Locate the cell with the specified text and output its [x, y] center coordinate. 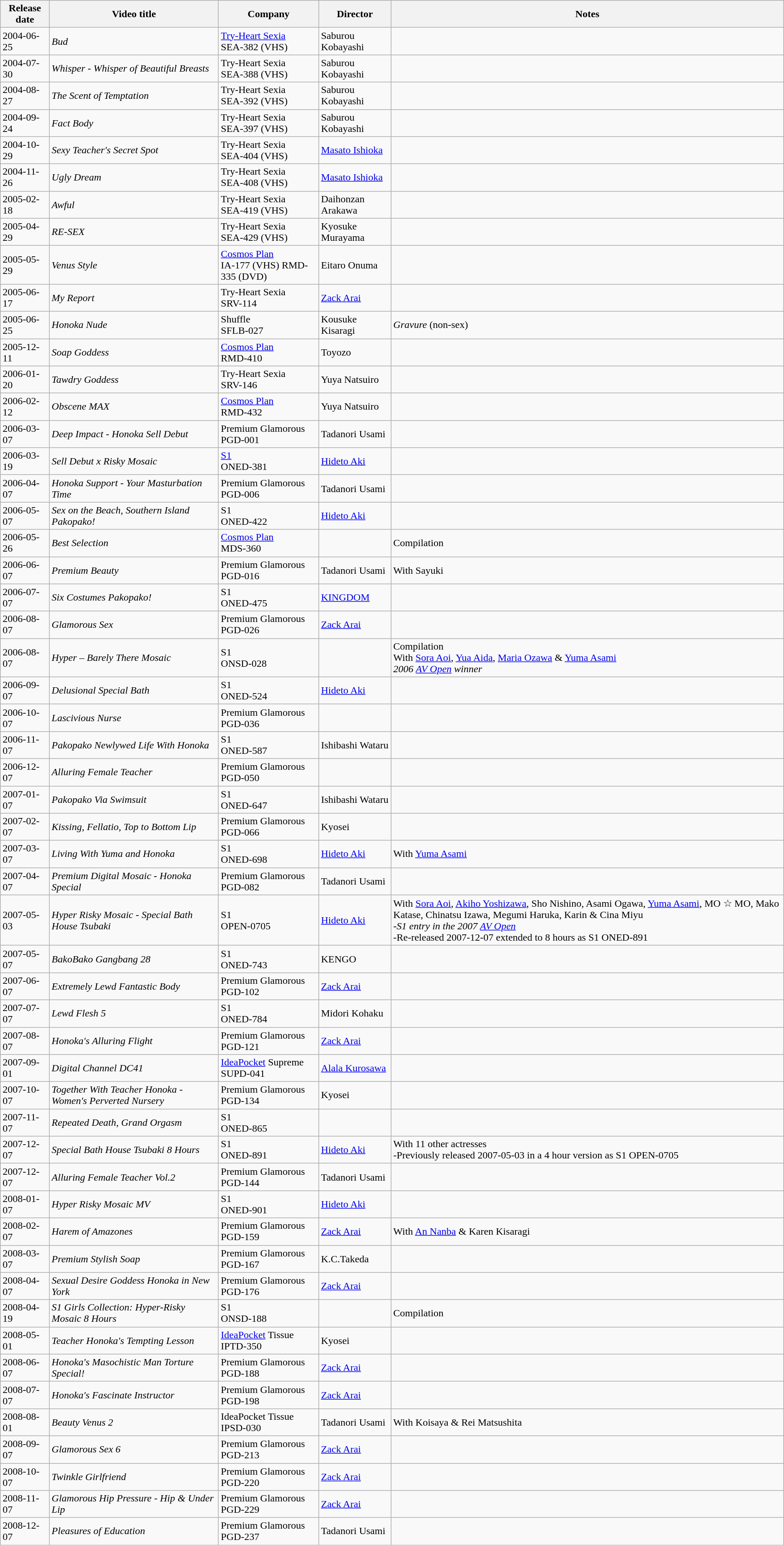
Premium GlamorousPGD-026 [269, 625]
Together With Teacher Honoka - Women's Perverted Nursery [134, 1096]
2008-05-01 [25, 1340]
Delusional Special Bath [134, 690]
Pleasures of Education [134, 1531]
BakoBako Gangbang 28 [134, 959]
Release date [25, 14]
Premium GlamorousPGD-159 [269, 1231]
2008-10-07 [25, 1477]
S1ONED-587 [269, 745]
Sexy Teacher's Secret Spot [134, 150]
Premium GlamorousPGD-144 [269, 1177]
Video title [134, 14]
Bud [134, 41]
2006-01-20 [25, 379]
Honoka's Masochistic Man Torture Special! [134, 1368]
Try-Heart SexiaSEA-392 (VHS) [269, 95]
Premium GlamorousPGD-237 [269, 1531]
Sell Debut x Risky Mosaic [134, 462]
2005-12-11 [25, 352]
Ugly Dream [134, 178]
Alluring Female Teacher [134, 772]
2005-04-29 [25, 232]
Glamorous Sex [134, 625]
2006-10-07 [25, 718]
Alluring Female Teacher Vol.2 [134, 1177]
2005-05-29 [25, 265]
IdeaPocket Supreme SUPD-041 [269, 1068]
Glamorous Sex 6 [134, 1449]
Lewd Flesh 5 [134, 1014]
ShuffleSFLB-027 [269, 325]
With 11 other actresses-Previously released 2007-05-03 in a 4 hour version as S1 OPEN-0705 [588, 1150]
Honoka Support - Your Masturbation Time [134, 488]
Cosmos PlanRMD-410 [269, 352]
Honoka's Alluring Flight [134, 1040]
Premium GlamorousPGD-102 [269, 986]
Sexual Desire Goddess Honoka in New York [134, 1286]
Cosmos PlanMDS-360 [269, 543]
S1ONED-475 [269, 597]
Sex on the Beach, Southern Island Pakopako! [134, 516]
Lascivious Nurse [134, 718]
Best Selection [134, 543]
RE-SEX [134, 232]
KENGO [355, 959]
2008-02-07 [25, 1231]
Try-Heart SexiaSEA-408 (VHS) [269, 178]
2004-10-29 [25, 150]
2004-06-25 [25, 41]
Premium GlamorousPGD-016 [269, 570]
Premium GlamorousPGD-213 [269, 1449]
With Yuma Asami [588, 854]
Twinkle Girlfriend [134, 1477]
S1ONED-698 [269, 854]
Cosmos PlanIA-177 (VHS) RMD-335 (DVD) [269, 265]
Beauty Venus 2 [134, 1422]
With An Nanba & Karen Kisaragi [588, 1231]
Pakopako Via Swimsuit [134, 799]
Premium Digital Mosaic - Honoka Special [134, 881]
Premium GlamorousPGD-220 [269, 1477]
2006-03-19 [25, 462]
2008-08-01 [25, 1422]
2007-02-07 [25, 827]
S1ONED-891 [269, 1150]
S1ONED-524 [269, 690]
Gravure (non-sex) [588, 325]
Awful [134, 204]
Premium GlamorousPGD-050 [269, 772]
Kyosuke Murayama [355, 232]
Soap Goddess [134, 352]
2008-11-07 [25, 1504]
Teacher Honoka's Tempting Lesson [134, 1340]
Living With Yuma and Honoka [134, 854]
2006-07-07 [25, 597]
2007-06-07 [25, 986]
My Report [134, 297]
2007-09-01 [25, 1068]
2007-10-07 [25, 1096]
Try-Heart SexiaSEA-429 (VHS) [269, 232]
Company [269, 14]
Try-Heart SexiaSRV-146 [269, 379]
2007-04-07 [25, 881]
Obscene MAX [134, 407]
Harem of Amazones [134, 1231]
Premium GlamorousPGD-036 [269, 718]
Kissing, Fellatio, Top to Bottom Lip [134, 827]
2007-07-07 [25, 1014]
2006-09-07 [25, 690]
2007-03-07 [25, 854]
2004-08-27 [25, 95]
Pakopako Newlywed Life With Honoka [134, 745]
Try-Heart SexiaSEA-419 (VHS) [269, 204]
Glamorous Hip Pressure - Hip & Under Lip [134, 1504]
S1ONSD-188 [269, 1313]
Notes [588, 14]
2008-07-07 [25, 1395]
2008-12-07 [25, 1531]
Hyper Risky Mosaic - Special Bath House Tsubaki [134, 921]
2007-05-03 [25, 921]
2005-02-18 [25, 204]
Premium GlamorousPGD-082 [269, 881]
Premium GlamorousPGD-176 [269, 1286]
S1ONED-381 [269, 462]
2004-09-24 [25, 123]
Premium GlamorousPGD-006 [269, 488]
Honoka's Fascinate Instructor [134, 1395]
Premium GlamorousPGD-066 [269, 827]
2005-06-17 [25, 297]
2006-11-07 [25, 745]
The Scent of Temptation [134, 95]
2006-06-07 [25, 570]
S1ONED-784 [269, 1014]
Honoka Nude [134, 325]
2007-01-07 [25, 799]
Cosmos PlanRMD-432 [269, 407]
Try-Heart SexiaSRV-114 [269, 297]
Extremely Lewd Fantastic Body [134, 986]
Premium GlamorousPGD-229 [269, 1504]
2006-05-26 [25, 543]
Midori Kohaku [355, 1014]
Premium GlamorousPGD-167 [269, 1259]
2004-07-30 [25, 69]
Whisper - Whisper of Beautiful Breasts [134, 69]
2006-03-07 [25, 434]
Premium GlamorousPGD-121 [269, 1040]
Try-Heart SexiaSEA-397 (VHS) [269, 123]
2006-04-07 [25, 488]
Hyper Risky Mosaic MV [134, 1205]
Premium GlamorousPGD-188 [269, 1368]
Repeated Death, Grand Orgasm [134, 1122]
Try-Heart SexiaSEA-404 (VHS) [269, 150]
Tawdry Goddess [134, 379]
S1ONED-743 [269, 959]
S1ONED-901 [269, 1205]
S1OPEN-0705 [269, 921]
S1ONSD-028 [269, 658]
Daihonzan Arakawa [355, 204]
Premium GlamorousPGD-198 [269, 1395]
S1ONED-865 [269, 1122]
2005-06-25 [25, 325]
2007-05-07 [25, 959]
CompilationWith Sora Aoi, Yua Aida, Maria Ozawa & Yuma Asami2006 AV Open winner [588, 658]
S1ONED-422 [269, 516]
2008-01-07 [25, 1205]
Try-Heart SexiaSEA-382 (VHS) [269, 41]
Alala Kurosawa [355, 1068]
Six Costumes Pakopako! [134, 597]
2007-11-07 [25, 1122]
Premium Stylish Soap [134, 1259]
Toyozo [355, 352]
Premium Beauty [134, 570]
Special Bath House Tsubaki 8 Hours [134, 1150]
With Sayuki [588, 570]
Venus Style [134, 265]
K.C.Takeda [355, 1259]
Digital Channel DC41 [134, 1068]
Kousuke Kisaragi [355, 325]
2008-04-19 [25, 1313]
2008-09-07 [25, 1449]
2008-04-07 [25, 1286]
2007-08-07 [25, 1040]
Deep Impact - Honoka Sell Debut [134, 434]
KINGDOM [355, 597]
2006-12-07 [25, 772]
2008-06-07 [25, 1368]
Director [355, 14]
S1 Girls Collection: Hyper-Risky Mosaic 8 Hours [134, 1313]
Hyper – Barely There Mosaic [134, 658]
S1ONED-647 [269, 799]
IdeaPocket TissueIPTD-350 [269, 1340]
Try-Heart SexiaSEA-388 (VHS) [269, 69]
Fact Body [134, 123]
2008-03-07 [25, 1259]
Eitaro Onuma [355, 265]
With Koisaya & Rei Matsushita [588, 1422]
2006-05-07 [25, 516]
IdeaPocket TissueIPSD-030 [269, 1422]
2004-11-26 [25, 178]
2006-02-12 [25, 407]
Premium GlamorousPGD-001 [269, 434]
Premium GlamorousPGD-134 [269, 1096]
